Determine the [X, Y] coordinate at the center of the cell enclosing the given text.  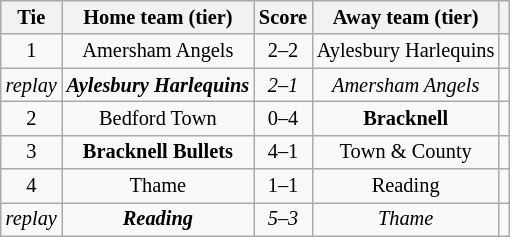
Home team (tier) [158, 17]
1 [32, 51]
3 [32, 152]
Score [283, 17]
Tie [32, 17]
2–2 [283, 51]
Bracknell [406, 118]
Town & County [406, 152]
4 [32, 186]
Bedford Town [158, 118]
4–1 [283, 152]
2 [32, 118]
Away team (tier) [406, 17]
0–4 [283, 118]
5–3 [283, 219]
2–1 [283, 85]
1–1 [283, 186]
Bracknell Bullets [158, 152]
